Determine the [X, Y] coordinate at the center of the cell enclosing the given text.  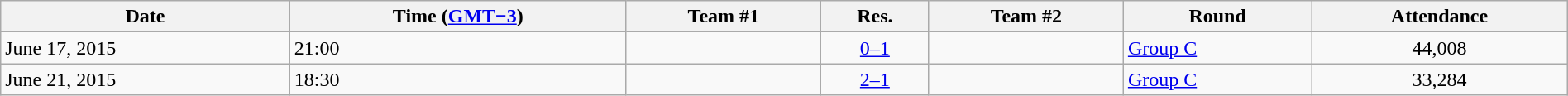
2–1 [875, 79]
Attendance [1439, 17]
June 17, 2015 [146, 48]
Team #2 [1025, 17]
Round [1217, 17]
44,008 [1439, 48]
Date [146, 17]
0–1 [875, 48]
Team #1 [723, 17]
21:00 [458, 48]
33,284 [1439, 79]
Time (GMT−3) [458, 17]
June 21, 2015 [146, 79]
18:30 [458, 79]
Res. [875, 17]
